Extract the (X, Y) coordinate from the center of the cell holding the provided text.  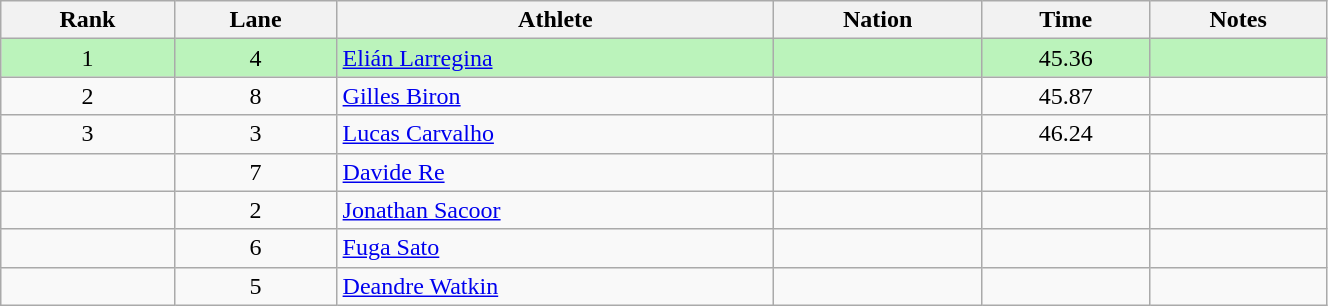
45.36 (1066, 58)
Time (1066, 20)
5 (256, 286)
Athlete (556, 20)
Davide Re (556, 172)
Fuga Sato (556, 248)
6 (256, 248)
Gilles Biron (556, 96)
Lucas Carvalho (556, 134)
Nation (878, 20)
4 (256, 58)
1 (88, 58)
Jonathan Sacoor (556, 210)
7 (256, 172)
46.24 (1066, 134)
Lane (256, 20)
Rank (88, 20)
45.87 (1066, 96)
Notes (1238, 20)
8 (256, 96)
Elián Larregina (556, 58)
Deandre Watkin (556, 286)
